Output the [x, y] coordinate of the center of the cell containing the given text.  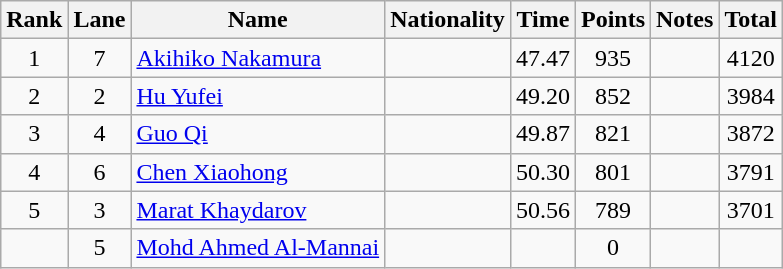
Name [258, 20]
Rank [34, 20]
47.47 [542, 58]
0 [612, 248]
49.87 [542, 134]
1 [34, 58]
Points [612, 20]
Mohd Ahmed Al-Mannai [258, 248]
935 [612, 58]
50.30 [542, 172]
50.56 [542, 210]
6 [100, 172]
3984 [751, 96]
49.20 [542, 96]
Notes [685, 20]
Lane [100, 20]
4120 [751, 58]
3701 [751, 210]
3791 [751, 172]
789 [612, 210]
Time [542, 20]
Chen Xiaohong [258, 172]
852 [612, 96]
Marat Khaydarov [258, 210]
801 [612, 172]
7 [100, 58]
821 [612, 134]
Guo Qi [258, 134]
Hu Yufei [258, 96]
Nationality [448, 20]
Akihiko Nakamura [258, 58]
3872 [751, 134]
Total [751, 20]
